Return [x, y] of the center of cell containing provided text 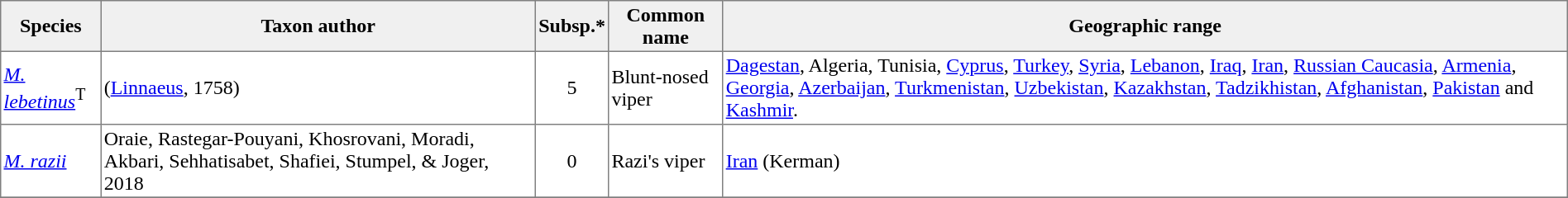
Geographic range [1145, 26]
0 [571, 161]
5 [571, 87]
Blunt-nosed viper [666, 87]
(Linnaeus, 1758) [318, 87]
Iran (Kerman) [1145, 161]
Taxon author [318, 26]
Subsp.* [571, 26]
Razi's viper [666, 161]
Oraie, Rastegar-Pouyani, Khosrovani, Moradi, Akbari, Sehhatisabet, Shafiei, Stumpel, & Joger, 2018 [318, 161]
M. razii [51, 161]
Species [51, 26]
M. lebetinusT [51, 87]
Common name [666, 26]
